Pinpoint the cell where the given text exists, returning its [x, y] midpoint coordinate. 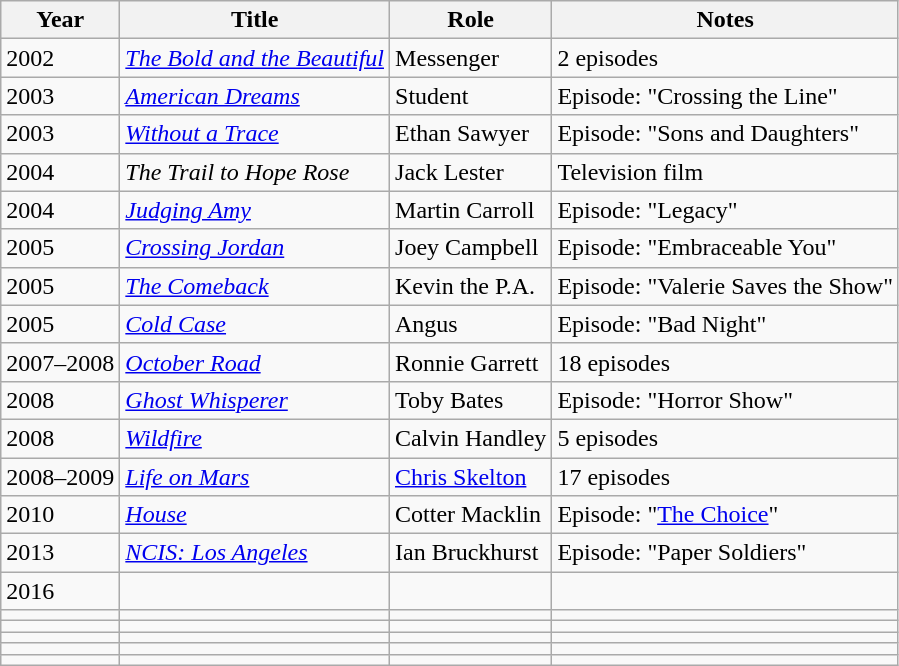
5 episodes [726, 438]
Episode: "Crossing the Line" [726, 96]
Ethan Sawyer [471, 134]
Television film [726, 172]
2008–2009 [60, 477]
Episode: "Valerie Saves the Show" [726, 286]
Chris Skelton [471, 477]
The Trail to Hope Rose [255, 172]
Crossing Jordan [255, 248]
Notes [726, 20]
Cold Case [255, 324]
Title [255, 20]
Judging Amy [255, 210]
Ghost Whisperer [255, 400]
Angus [471, 324]
Martin Carroll [471, 210]
Calvin Handley [471, 438]
The Bold and the Beautiful [255, 58]
Episode: "Legacy" [726, 210]
NCIS: Los Angeles [255, 553]
2013 [60, 553]
The Comeback [255, 286]
Episode: "The Choice" [726, 515]
Year [60, 20]
Episode: "Sons and Daughters" [726, 134]
Jack Lester [471, 172]
17 episodes [726, 477]
Ian Bruckhurst [471, 553]
Student [471, 96]
Joey Campbell [471, 248]
House [255, 515]
2010 [60, 515]
Ronnie Garrett [471, 362]
Episode: "Embraceable You" [726, 248]
2002 [60, 58]
Episode: "Paper Soldiers" [726, 553]
Role [471, 20]
American Dreams [255, 96]
2007–2008 [60, 362]
18 episodes [726, 362]
2016 [60, 591]
Episode: "Bad Night" [726, 324]
Without a Trace [255, 134]
Toby Bates [471, 400]
Wildfire [255, 438]
Life on Mars [255, 477]
Cotter Macklin [471, 515]
Episode: "Horror Show" [726, 400]
2 episodes [726, 58]
Messenger [471, 58]
Kevin the P.A. [471, 286]
October Road [255, 362]
